Output the (X, Y) coordinate of the center of the cell containing the given text.  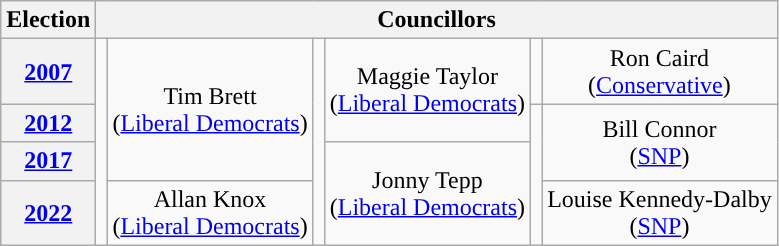
Louise Kennedy-Dalby(SNP) (660, 212)
2017 (48, 161)
Councillors (436, 20)
Jonny Tepp(Liberal Democrats) (427, 194)
2007 (48, 72)
Allan Knox(Liberal Democrats) (210, 212)
Ron Caird(Conservative) (660, 72)
Bill Connor(SNP) (660, 142)
Tim Brett(Liberal Democrats) (210, 110)
2022 (48, 212)
Election (48, 20)
Maggie Taylor(Liberal Democrats) (427, 90)
2012 (48, 123)
